Search for the cell housing the specified text and yield its (X, Y) center coordinate. 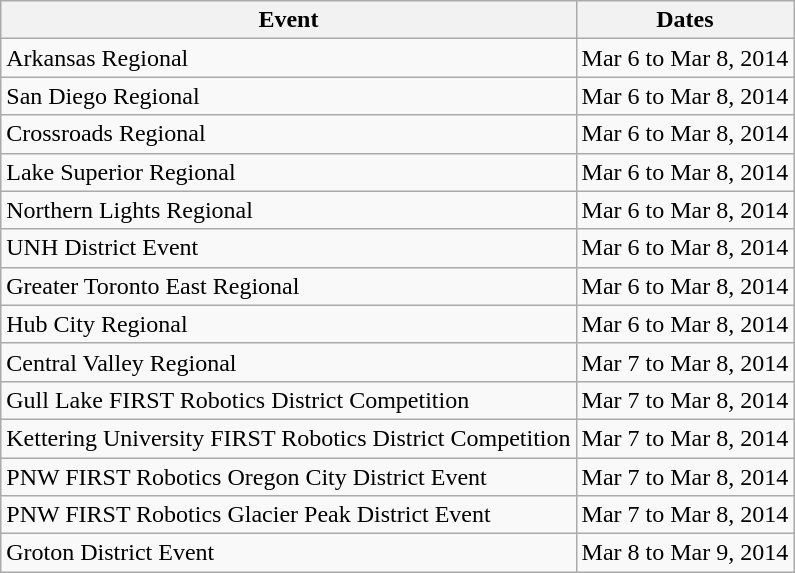
PNW FIRST Robotics Oregon City District Event (288, 477)
Lake Superior Regional (288, 172)
Dates (685, 20)
Event (288, 20)
Arkansas Regional (288, 58)
Groton District Event (288, 553)
Central Valley Regional (288, 362)
Northern Lights Regional (288, 210)
Greater Toronto East Regional (288, 286)
Gull Lake FIRST Robotics District Competition (288, 400)
Crossroads Regional (288, 134)
Hub City Regional (288, 324)
Mar 8 to Mar 9, 2014 (685, 553)
San Diego Regional (288, 96)
Kettering University FIRST Robotics District Competition (288, 438)
UNH District Event (288, 248)
PNW FIRST Robotics Glacier Peak District Event (288, 515)
